For the text-containing cell, return its midpoint in (x, y) coordinate format. 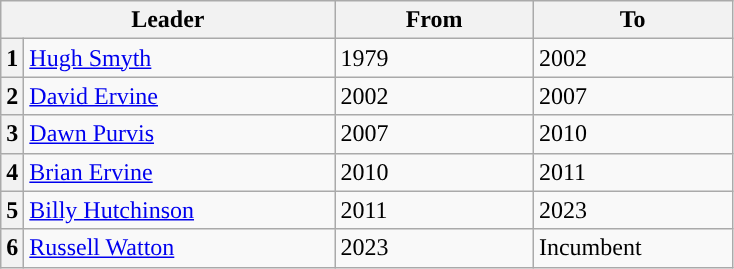
2 (12, 96)
Leader (168, 20)
1 (12, 58)
Hugh Smyth (180, 58)
David Ervine (180, 96)
5 (12, 210)
Russell Watton (180, 248)
Brian Ervine (180, 172)
Billy Hutchinson (180, 210)
Dawn Purvis (180, 134)
From (434, 20)
4 (12, 172)
Incumbent (632, 248)
1979 (434, 58)
3 (12, 134)
6 (12, 248)
To (632, 20)
